For the text-containing cell, return its midpoint in [x, y] coordinate format. 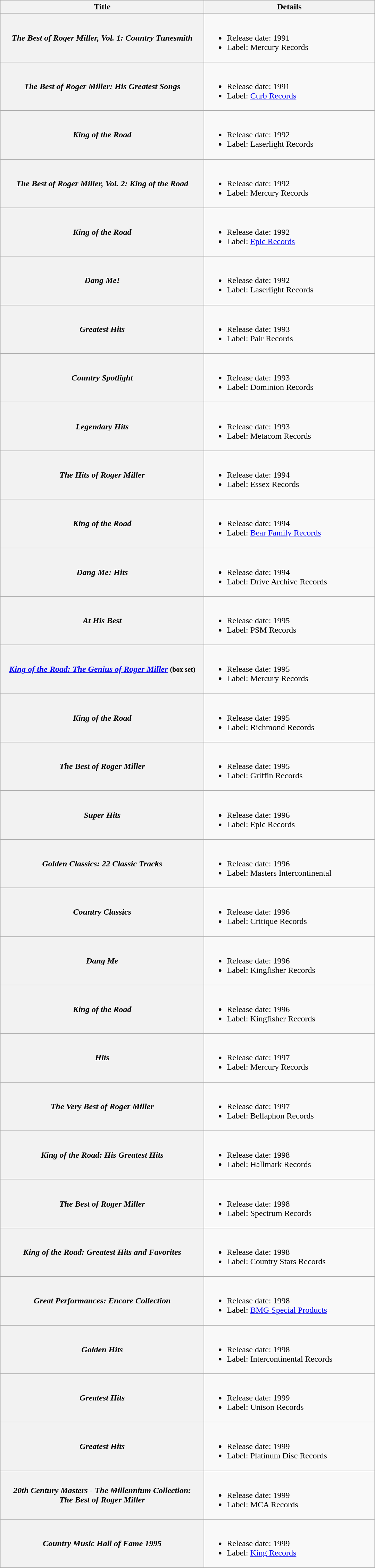
Super Hits [102, 815]
Release date: 1992Label: Mercury Records [290, 183]
The Best of Roger Miller, Vol. 2: King of the Road [102, 183]
Golden Hits [102, 1349]
The Hits of Roger Miller [102, 475]
The Best of Roger Miller: His Greatest Songs [102, 86]
Release date: 1997Label: Mercury Records [290, 1058]
Release date: 1997Label: Bellaphon Records [290, 1106]
King of the Road: Greatest Hits and Favorites [102, 1252]
The Best of Roger Miller, Vol. 1: Country Tunesmith [102, 38]
Release date: 1995Label: Richmond Records [290, 718]
Dang Me! [102, 281]
Release date: 1999Label: Unison Records [290, 1398]
Legendary Hits [102, 426]
Release date: 1993Label: Pair Records [290, 329]
Release date: 1998Label: Country Stars Records [290, 1252]
Great Performances: Encore Collection [102, 1301]
Dang Me: Hits [102, 572]
Release date: 1996Label: Critique Records [290, 912]
Release date: 1994Label: Essex Records [290, 475]
Country Spotlight [102, 378]
Release date: 1994Label: Bear Family Records [290, 523]
Release date: 1998Label: Intercontinental Records [290, 1349]
Release date: 1991Label: Curb Records [290, 86]
Release date: 1999Label: King Records [290, 1544]
Release date: 1993Label: Dominion Records [290, 378]
Release date: 1994Label: Drive Archive Records [290, 572]
Details [290, 7]
20th Century Masters - The Millennium Collection:The Best of Roger Miller [102, 1495]
Release date: 1998Label: BMG Special Products [290, 1301]
Release date: 1995Label: PSM Records [290, 621]
Country Music Hall of Fame 1995 [102, 1544]
Dang Me [102, 961]
Release date: 1996Label: Epic Records [290, 815]
Golden Classics: 22 Classic Tracks [102, 864]
Release date: 1998Label: Spectrum Records [290, 1203]
Release date: 1995Label: Griffin Records [290, 766]
King of the Road: His Greatest Hits [102, 1155]
Release date: 1992Label: Epic Records [290, 232]
Title [102, 7]
Release date: 1999Label: MCA Records [290, 1495]
Release date: 1993Label: Metacom Records [290, 426]
Release date: 1998Label: Hallmark Records [290, 1155]
Release date: 1991Label: Mercury Records [290, 38]
At His Best [102, 621]
Hits [102, 1058]
Release date: 1996Label: Masters Intercontinental [290, 864]
The Very Best of Roger Miller [102, 1106]
King of the Road: The Genius of Roger Miller (box set) [102, 669]
Release date: 1999Label: Platinum Disc Records [290, 1447]
Release date: 1995Label: Mercury Records [290, 669]
Country Classics [102, 912]
